Find where the given text appears and provide that cell's center as [X, Y] coordinate. 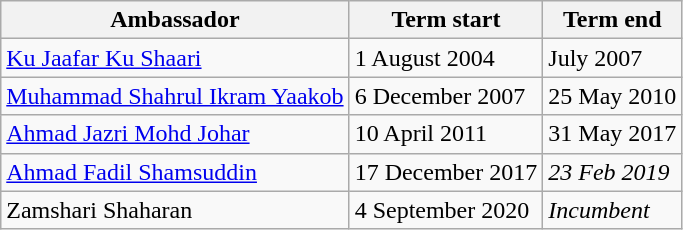
Ku Jaafar Ku Shaari [175, 58]
6 December 2007 [446, 96]
Zamshari Shaharan [175, 210]
Incumbent [612, 210]
July 2007 [612, 58]
Term start [446, 20]
23 Feb 2019 [612, 172]
Ahmad Jazri Mohd Johar [175, 134]
Term end [612, 20]
31 May 2017 [612, 134]
25 May 2010 [612, 96]
Ahmad Fadil Shamsuddin [175, 172]
4 September 2020 [446, 210]
10 April 2011 [446, 134]
17 December 2017 [446, 172]
Ambassador [175, 20]
Muhammad Shahrul Ikram Yaakob [175, 96]
1 August 2004 [446, 58]
